Locate the cell with the specified text and output its [X, Y] center coordinate. 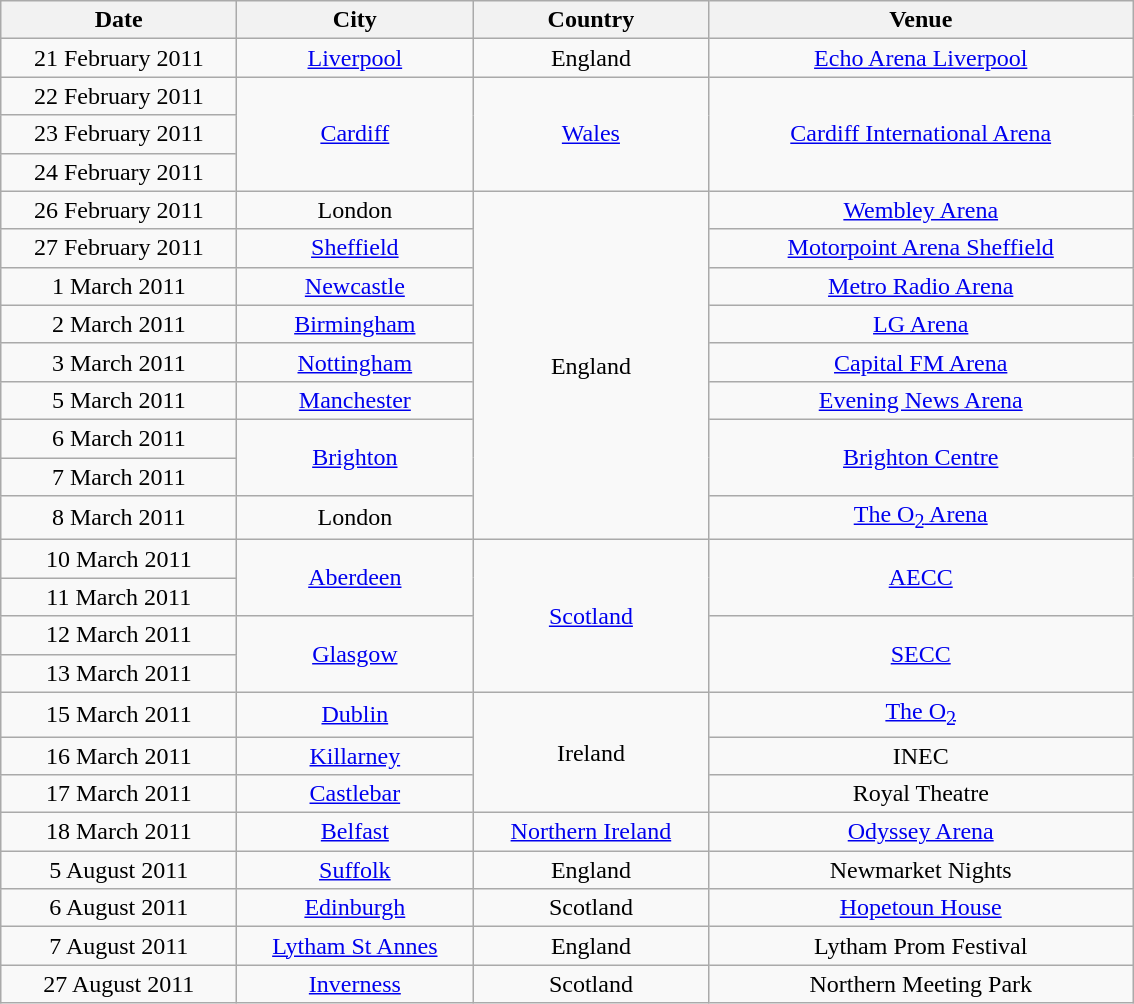
Glasgow [355, 654]
11 March 2011 [119, 597]
Evening News Arena [921, 400]
15 March 2011 [119, 714]
5 March 2011 [119, 400]
17 March 2011 [119, 794]
Nottingham [355, 362]
7 March 2011 [119, 477]
Odyssey Arena [921, 832]
10 March 2011 [119, 559]
Brighton [355, 457]
Killarney [355, 755]
26 February 2011 [119, 210]
23 February 2011 [119, 134]
LG Arena [921, 324]
Venue [921, 20]
Aberdeen [355, 578]
Ireland [591, 752]
Motorpoint Arena Sheffield [921, 248]
Royal Theatre [921, 794]
Inverness [355, 984]
The O2 Arena [921, 518]
Edinburgh [355, 908]
Sheffield [355, 248]
24 February 2011 [119, 172]
Newcastle [355, 286]
8 March 2011 [119, 518]
Country [591, 20]
Liverpool [355, 58]
Date [119, 20]
SECC [921, 654]
Birmingham [355, 324]
6 August 2011 [119, 908]
13 March 2011 [119, 673]
Lytham Prom Festival [921, 946]
16 March 2011 [119, 755]
City [355, 20]
Brighton Centre [921, 457]
12 March 2011 [119, 635]
Echo Arena Liverpool [921, 58]
Cardiff [355, 134]
21 February 2011 [119, 58]
Metro Radio Arena [921, 286]
5 August 2011 [119, 870]
6 March 2011 [119, 438]
27 February 2011 [119, 248]
Wembley Arena [921, 210]
Wales [591, 134]
Dublin [355, 714]
Suffolk [355, 870]
AECC [921, 578]
Newmarket Nights [921, 870]
7 August 2011 [119, 946]
22 February 2011 [119, 96]
27 August 2011 [119, 984]
Lytham St Annes [355, 946]
1 March 2011 [119, 286]
The O2 [921, 714]
2 March 2011 [119, 324]
3 March 2011 [119, 362]
Northern Ireland [591, 832]
Hopetoun House [921, 908]
Manchester [355, 400]
Castlebar [355, 794]
Capital FM Arena [921, 362]
Belfast [355, 832]
INEC [921, 755]
Northern Meeting Park [921, 984]
Cardiff International Arena [921, 134]
18 March 2011 [119, 832]
